Determine the (X, Y) coordinate at the center of the cell enclosing the given text.  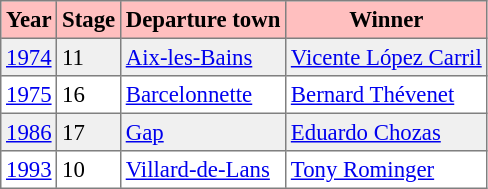
Bernard Thévenet (386, 95)
10 (89, 170)
Stage (89, 20)
1993 (29, 170)
16 (89, 95)
Aix-les-Bains (202, 57)
Barcelonnette (202, 95)
Departure town (202, 20)
17 (89, 132)
11 (89, 57)
Tony Rominger (386, 170)
Year (29, 20)
Winner (386, 20)
1974 (29, 57)
Gap (202, 132)
1986 (29, 132)
Villard-de-Lans (202, 170)
Vicente López Carril (386, 57)
Eduardo Chozas (386, 132)
1975 (29, 95)
